Pinpoint the cell where the given text exists, returning its [X, Y] midpoint coordinate. 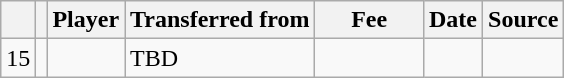
Player [86, 20]
Transferred from [220, 20]
15 [18, 58]
Source [524, 20]
Date [452, 20]
Fee [370, 20]
TBD [220, 58]
